Return the [x, y] coordinate for the center point of the cell that contains the specified text.  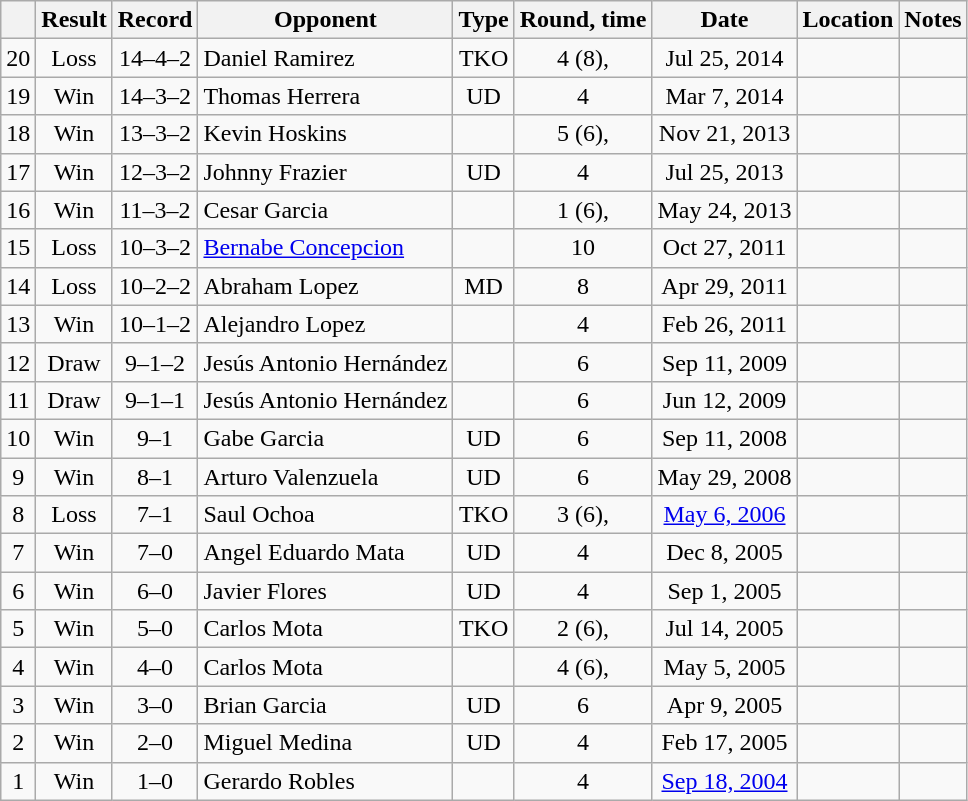
6–0 [155, 591]
14–3–2 [155, 96]
Apr 9, 2005 [724, 705]
9–1–2 [155, 362]
Javier Flores [326, 591]
4–0 [155, 667]
Feb 17, 2005 [724, 743]
Round, time [583, 20]
Location [848, 20]
Miguel Medina [326, 743]
Jul 14, 2005 [724, 629]
3–0 [155, 705]
10–3–2 [155, 248]
Johnny Frazier [326, 172]
Oct 27, 2011 [724, 248]
Feb 26, 2011 [724, 324]
5 [18, 629]
8–1 [155, 477]
May 24, 2013 [724, 210]
Sep 1, 2005 [724, 591]
Gabe Garcia [326, 438]
Jun 12, 2009 [724, 400]
2 (6), [583, 629]
Cesar Garcia [326, 210]
4 (8), [583, 58]
15 [18, 248]
14 [18, 286]
5–0 [155, 629]
May 5, 2005 [724, 667]
1 [18, 781]
Kevin Hoskins [326, 134]
4 (6), [583, 667]
20 [18, 58]
Abraham Lopez [326, 286]
Opponent [326, 20]
May 6, 2006 [724, 515]
11–3–2 [155, 210]
Sep 11, 2009 [724, 362]
7–1 [155, 515]
19 [18, 96]
11 [18, 400]
Mar 7, 2014 [724, 96]
Jul 25, 2014 [724, 58]
Thomas Herrera [326, 96]
10–2–2 [155, 286]
MD [484, 286]
Bernabe Concepcion [326, 248]
1–0 [155, 781]
Alejandro Lopez [326, 324]
Saul Ochoa [326, 515]
3 (6), [583, 515]
16 [18, 210]
12–3–2 [155, 172]
1 (6), [583, 210]
Sep 11, 2008 [724, 438]
Sep 18, 2004 [724, 781]
7–0 [155, 553]
Arturo Valenzuela [326, 477]
Apr 29, 2011 [724, 286]
9 [18, 477]
Notes [933, 20]
2 [18, 743]
7 [18, 553]
Brian Garcia [326, 705]
Gerardo Robles [326, 781]
Dec 8, 2005 [724, 553]
12 [18, 362]
14–4–2 [155, 58]
Angel Eduardo Mata [326, 553]
Record [155, 20]
Result [74, 20]
Jul 25, 2013 [724, 172]
Nov 21, 2013 [724, 134]
3 [18, 705]
10–1–2 [155, 324]
Date [724, 20]
13 [18, 324]
13–3–2 [155, 134]
5 (6), [583, 134]
18 [18, 134]
2–0 [155, 743]
Type [484, 20]
9–1 [155, 438]
9–1–1 [155, 400]
17 [18, 172]
Daniel Ramirez [326, 58]
May 29, 2008 [724, 477]
